Extract the (x, y) coordinate from the center of the cell holding the provided text.  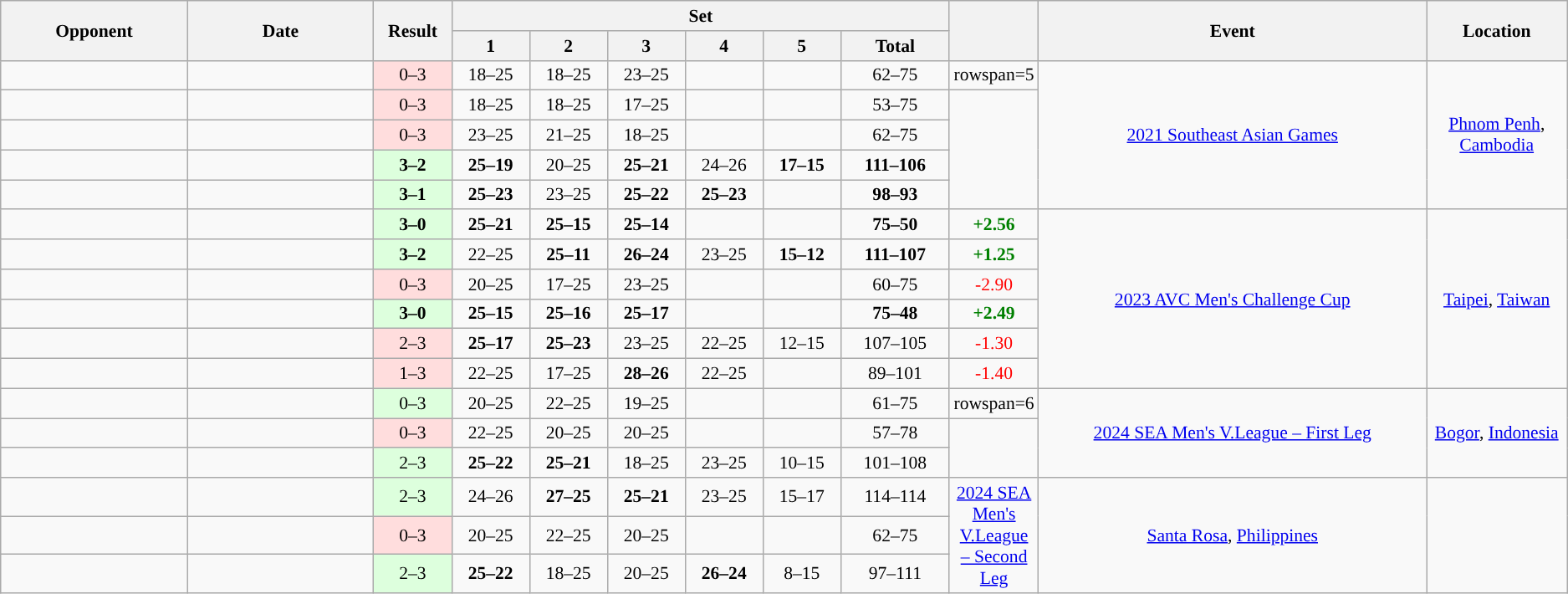
-2.90 (993, 284)
Santa Rosa, Philippines (1233, 535)
107–105 (895, 344)
2024 SEA Men's V.League – First Leg (1233, 433)
97–111 (895, 574)
111–106 (895, 165)
89–101 (895, 374)
75–48 (895, 314)
98–93 (895, 195)
+2.49 (993, 314)
Event (1233, 30)
15–17 (801, 497)
19–25 (646, 403)
10–15 (801, 463)
1–3 (413, 374)
+1.25 (993, 254)
101–108 (895, 463)
25–16 (569, 314)
75–50 (895, 225)
rowspan=6 (993, 403)
2021 Southeast Asian Games (1233, 135)
28–26 (646, 374)
+2.56 (993, 225)
Total (895, 46)
Taipei, Taiwan (1497, 300)
5 (801, 46)
25–11 (569, 254)
111–107 (895, 254)
rowspan=5 (993, 75)
25–19 (490, 165)
2 (569, 46)
27–25 (569, 497)
2023 AVC Men's Challenge Cup (1233, 300)
-1.40 (993, 374)
15–12 (801, 254)
61–75 (895, 403)
114–114 (895, 497)
Phnom Penh, Cambodia (1497, 135)
8–15 (801, 574)
-1.30 (993, 344)
25–14 (646, 225)
12–15 (801, 344)
53–75 (895, 105)
60–75 (895, 284)
Set (701, 16)
57–78 (895, 433)
Opponent (94, 30)
2024 SEA Men's V.League – Second Leg (993, 535)
Location (1497, 30)
Date (281, 30)
3–1 (413, 195)
17–15 (801, 165)
4 (724, 46)
3 (646, 46)
1 (490, 46)
Result (413, 30)
Bogor, Indonesia (1497, 433)
21–25 (569, 136)
